Pinpoint the cell where the given text exists, returning its [x, y] midpoint coordinate. 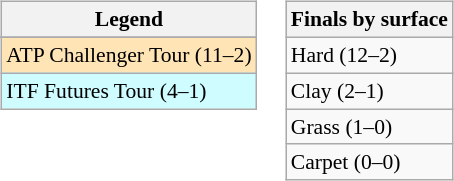
ITF Futures Tour (4–1) [128, 91]
Hard (12–2) [370, 55]
Carpet (0–0) [370, 162]
Finals by surface [370, 20]
ATP Challenger Tour (11–2) [128, 55]
Clay (2–1) [370, 91]
Legend [128, 20]
Grass (1–0) [370, 127]
